Find where the given text appears and provide that cell's center as (x, y) coordinate. 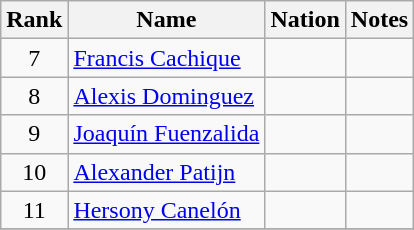
Joaquín Fuenzalida (166, 134)
Alexis Dominguez (166, 96)
Alexander Patijn (166, 172)
Francis Cachique (166, 58)
Rank (34, 20)
10 (34, 172)
11 (34, 210)
Hersony Canelón (166, 210)
Name (166, 20)
Nation (305, 20)
7 (34, 58)
9 (34, 134)
Notes (379, 20)
8 (34, 96)
